Detect which cell encompasses the target text, then output its (x, y) center coordinate. 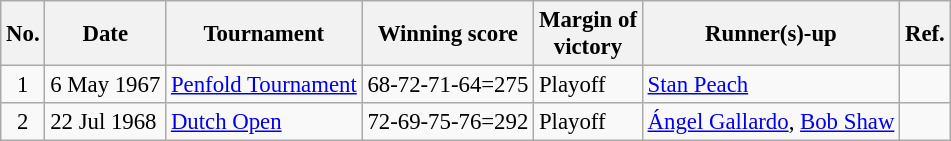
Winning score (448, 34)
72-69-75-76=292 (448, 122)
Margin ofvictory (588, 34)
Penfold Tournament (264, 85)
Date (106, 34)
Dutch Open (264, 122)
2 (23, 122)
22 Jul 1968 (106, 122)
No. (23, 34)
Stan Peach (770, 85)
1 (23, 85)
Ref. (925, 34)
Runner(s)-up (770, 34)
6 May 1967 (106, 85)
Ángel Gallardo, Bob Shaw (770, 122)
Tournament (264, 34)
68-72-71-64=275 (448, 85)
